Return the (x, y) coordinate for the center point of the cell that contains the specified text.  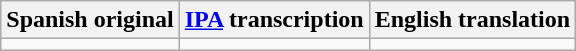
IPA transcription (274, 20)
Spanish original (90, 20)
English translation (472, 20)
